Locate the cell with the specified text and output its (X, Y) center coordinate. 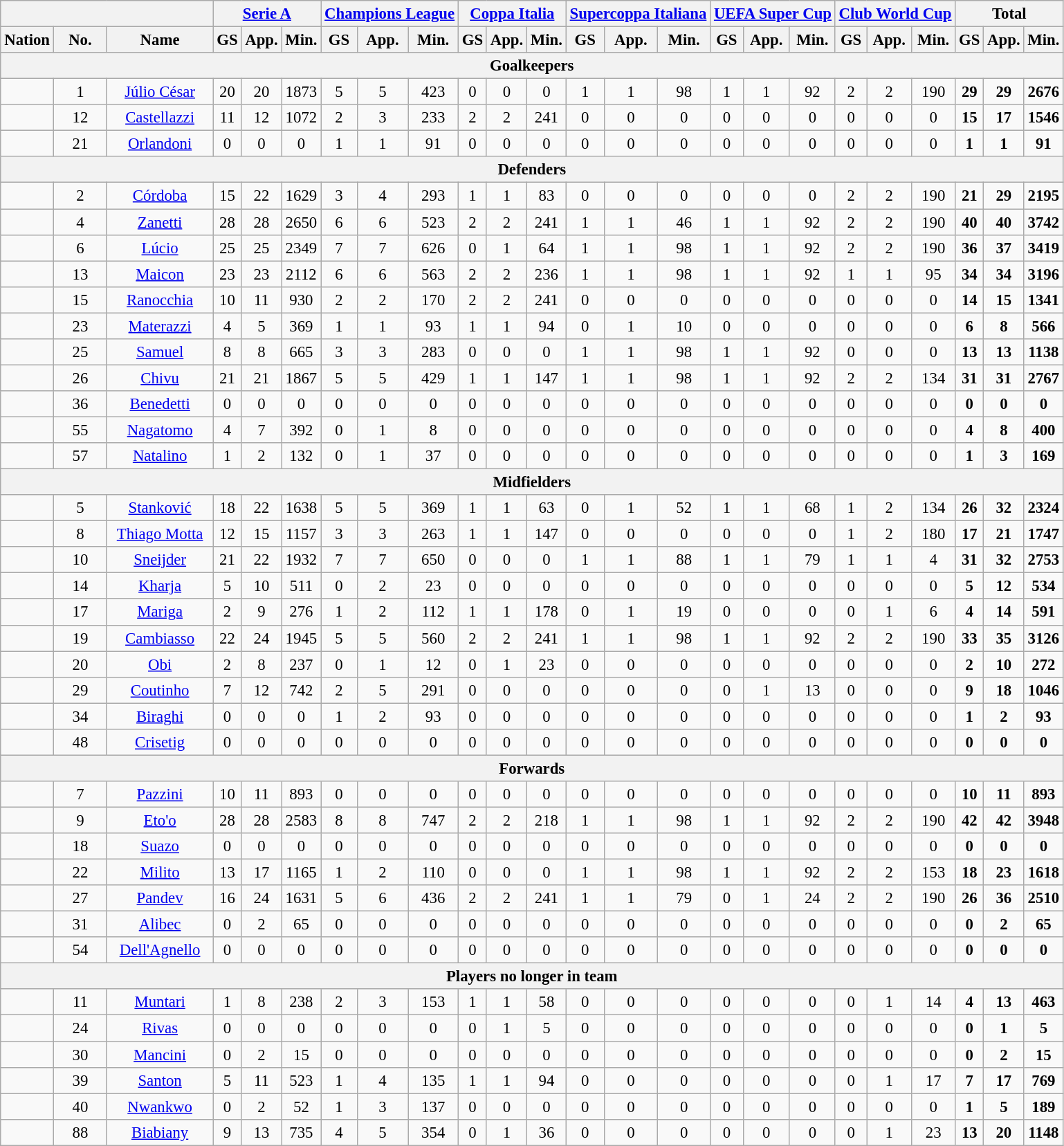
Materazzi (160, 326)
54 (80, 950)
Dell'Agnello (160, 950)
423 (433, 92)
930 (302, 300)
Córdoba (160, 196)
83 (547, 196)
Crisetig (160, 743)
55 (80, 430)
189 (1043, 1107)
Lúcio (160, 248)
291 (433, 690)
3742 (1043, 222)
46 (684, 222)
Milito (160, 873)
1138 (1043, 352)
1638 (302, 508)
Alibec (160, 925)
Champions League (390, 14)
3196 (1043, 274)
57 (80, 456)
1747 (1043, 534)
272 (1043, 664)
2324 (1043, 508)
33 (970, 638)
2767 (1043, 378)
Benedetti (160, 404)
Samuel (160, 352)
63 (547, 508)
Pazzini (160, 794)
429 (433, 378)
1618 (1043, 873)
Total (1009, 14)
1148 (1043, 1132)
436 (433, 898)
48 (80, 743)
Ranocchia (160, 300)
Santon (160, 1080)
Castellazzi (160, 118)
1631 (302, 898)
276 (302, 612)
2753 (1043, 560)
Nation (28, 40)
170 (433, 300)
1157 (302, 534)
Eto'o (160, 820)
16 (227, 898)
Obi (160, 664)
68 (812, 508)
1546 (1043, 118)
64 (547, 248)
135 (433, 1080)
3948 (1043, 820)
Pandev (160, 898)
Coppa Italia (512, 14)
Supercoppa Italiana (638, 14)
Stanković (160, 508)
400 (1043, 430)
Club World Cup (895, 14)
Serie A (267, 14)
Midfielders (532, 482)
Mariga (160, 612)
30 (80, 1055)
Biabiany (160, 1132)
Suazo (160, 846)
169 (1043, 456)
27 (80, 898)
Thiago Motta (160, 534)
Name (160, 40)
No. (80, 40)
112 (433, 612)
178 (547, 612)
566 (1043, 326)
560 (433, 638)
237 (302, 664)
Biraghi (160, 716)
95 (934, 274)
110 (433, 873)
2349 (302, 248)
35 (1004, 638)
650 (433, 560)
Nwankwo (160, 1107)
2112 (302, 274)
Sneijder (160, 560)
Players no longer in team (532, 976)
1945 (302, 638)
Orlandoni (160, 144)
Chivu (160, 378)
3419 (1043, 248)
132 (302, 456)
1932 (302, 560)
2676 (1043, 92)
Forwards (532, 768)
Mancini (160, 1055)
Zanetti (160, 222)
283 (433, 352)
Natalino (160, 456)
735 (302, 1132)
392 (302, 430)
Coutinho (160, 690)
1341 (1043, 300)
39 (80, 1080)
137 (433, 1107)
Rivas (160, 1028)
1629 (302, 196)
Maicon (160, 274)
Cambiasso (160, 638)
236 (547, 274)
2583 (302, 820)
591 (1043, 612)
354 (433, 1132)
742 (302, 690)
463 (1043, 1003)
563 (433, 274)
665 (302, 352)
218 (547, 820)
263 (433, 534)
1072 (302, 118)
534 (1043, 586)
Kharja (160, 586)
UEFA Super Cup (773, 14)
238 (302, 1003)
511 (302, 586)
626 (433, 248)
1046 (1043, 690)
Nagatomo (160, 430)
3126 (1043, 638)
Goalkeepers (532, 66)
Muntari (160, 1003)
2510 (1043, 898)
2650 (302, 222)
747 (433, 820)
1873 (302, 92)
293 (433, 196)
233 (433, 118)
1165 (302, 873)
Defenders (532, 170)
769 (1043, 1080)
Júlio César (160, 92)
2195 (1043, 196)
1867 (302, 378)
180 (934, 534)
58 (547, 1003)
